Provide the [x, y] coordinate of the cell's center where the given text is located.  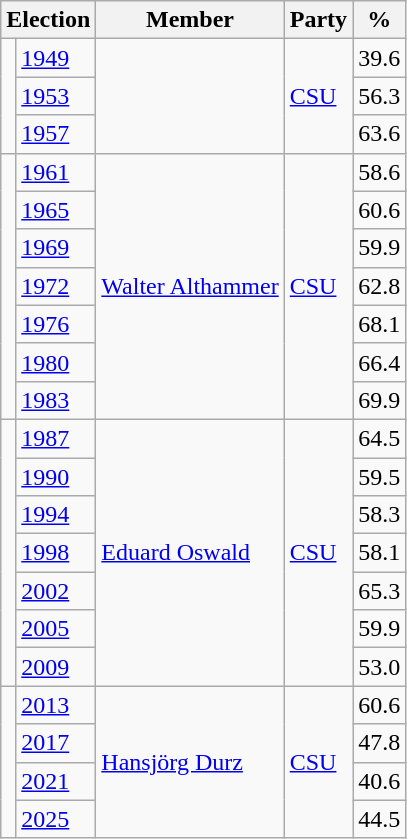
66.4 [380, 362]
68.1 [380, 324]
2013 [56, 705]
1957 [56, 134]
62.8 [380, 286]
% [380, 20]
69.9 [380, 400]
40.6 [380, 781]
58.1 [380, 553]
44.5 [380, 819]
Election [48, 20]
65.3 [380, 591]
Member [190, 20]
1987 [56, 438]
2009 [56, 667]
47.8 [380, 743]
2021 [56, 781]
53.0 [380, 667]
Hansjörg Durz [190, 762]
39.6 [380, 58]
56.3 [380, 96]
Walter Althammer [190, 286]
1969 [56, 248]
1965 [56, 210]
1983 [56, 400]
1949 [56, 58]
64.5 [380, 438]
2025 [56, 819]
Party [318, 20]
Eduard Oswald [190, 552]
2002 [56, 591]
1976 [56, 324]
1990 [56, 477]
1998 [56, 553]
58.3 [380, 515]
59.5 [380, 477]
58.6 [380, 172]
63.6 [380, 134]
2017 [56, 743]
2005 [56, 629]
1961 [56, 172]
1972 [56, 286]
1980 [56, 362]
1994 [56, 515]
1953 [56, 96]
